Capture the cell that displays the provided text and extract its (X, Y) central coordinate. 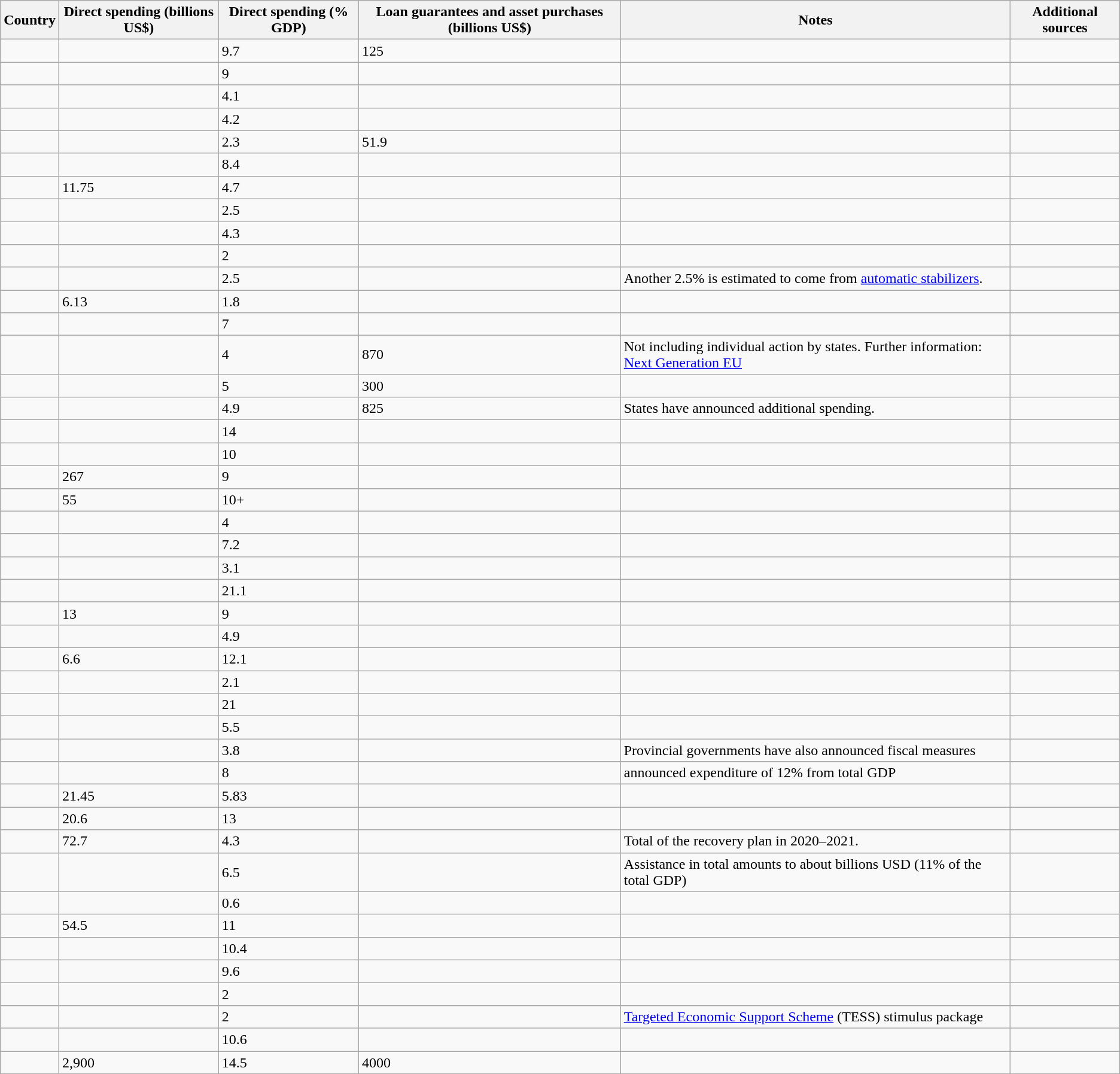
Total of the recovery plan in 2020–2021. (815, 841)
5 (288, 386)
51.9 (490, 142)
8 (288, 773)
Not including individual action by states. Further information: Next Generation EU (815, 355)
825 (490, 409)
10.4 (288, 948)
6.5 (288, 872)
6.13 (139, 301)
300 (490, 386)
10.6 (288, 1039)
Provincial governments have also announced fiscal measures (815, 750)
Loan guarantees and asset purchases (billions US$) (490, 20)
8.4 (288, 165)
54.5 (139, 926)
0.6 (288, 903)
Another 2.5% is estimated to come from automatic stabilizers. (815, 278)
20.6 (139, 819)
55 (139, 500)
21.45 (139, 796)
11.75 (139, 187)
announced expenditure of 12% from total GDP (815, 773)
21 (288, 705)
10 (288, 454)
Direct spending (% GDP) (288, 20)
3.1 (288, 568)
Targeted Economic Support Scheme (TESS) stimulus package (815, 1017)
4000 (490, 1062)
4.1 (288, 96)
2.1 (288, 681)
7.2 (288, 545)
9.7 (288, 51)
2.3 (288, 142)
4.2 (288, 119)
3.8 (288, 750)
267 (139, 477)
4.7 (288, 187)
72.7 (139, 841)
Assistance in total amounts to about billions USD (11% of the total GDP) (815, 872)
5.83 (288, 796)
Country (30, 20)
10+ (288, 500)
125 (490, 51)
2,900 (139, 1062)
7 (288, 324)
14.5 (288, 1062)
14 (288, 431)
21.1 (288, 591)
Notes (815, 20)
9.6 (288, 971)
12.1 (288, 659)
States have announced additional spending. (815, 409)
6.6 (139, 659)
11 (288, 926)
Direct spending (billions US$) (139, 20)
Additional sources (1065, 20)
1.8 (288, 301)
870 (490, 355)
5.5 (288, 728)
